From the cell containing the given text, extract its center point as (X, Y) coordinate. 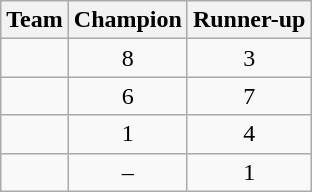
– (128, 172)
3 (249, 58)
Runner-up (249, 20)
8 (128, 58)
4 (249, 134)
Team (35, 20)
Champion (128, 20)
6 (128, 96)
7 (249, 96)
